Scan for the cell matching the given text and deliver its [X, Y] coordinate at center. 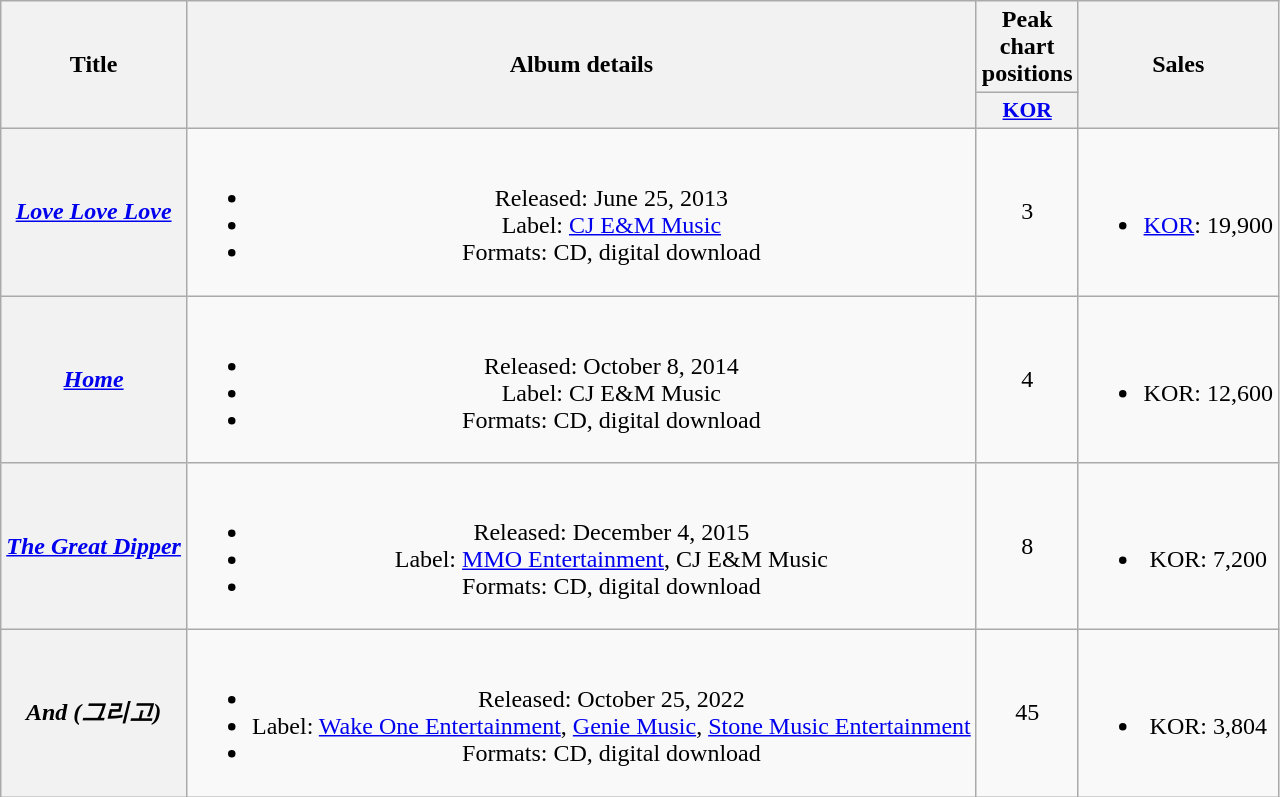
And (그리고) [94, 714]
KOR [1027, 111]
The Great Dipper [94, 546]
3 [1027, 212]
Title [94, 65]
Album details [581, 65]
Sales [1178, 65]
KOR: 3,804 [1178, 714]
Home [94, 380]
Love Love Love [94, 212]
45 [1027, 714]
Released: October 8, 2014Label: CJ E&M MusicFormats: CD, digital download [581, 380]
KOR: 7,200 [1178, 546]
Released: October 25, 2022Label: Wake One Entertainment, Genie Music, Stone Music EntertainmentFormats: CD, digital download [581, 714]
8 [1027, 546]
Peak chart positions [1027, 47]
KOR: 19,900 [1178, 212]
4 [1027, 380]
Released: December 4, 2015Label: MMO Entertainment, CJ E&M MusicFormats: CD, digital download [581, 546]
Released: June 25, 2013Label: CJ E&M MusicFormats: CD, digital download [581, 212]
KOR: 12,600 [1178, 380]
